Provide the (x, y) coordinate of the cell's center where the given text is located.  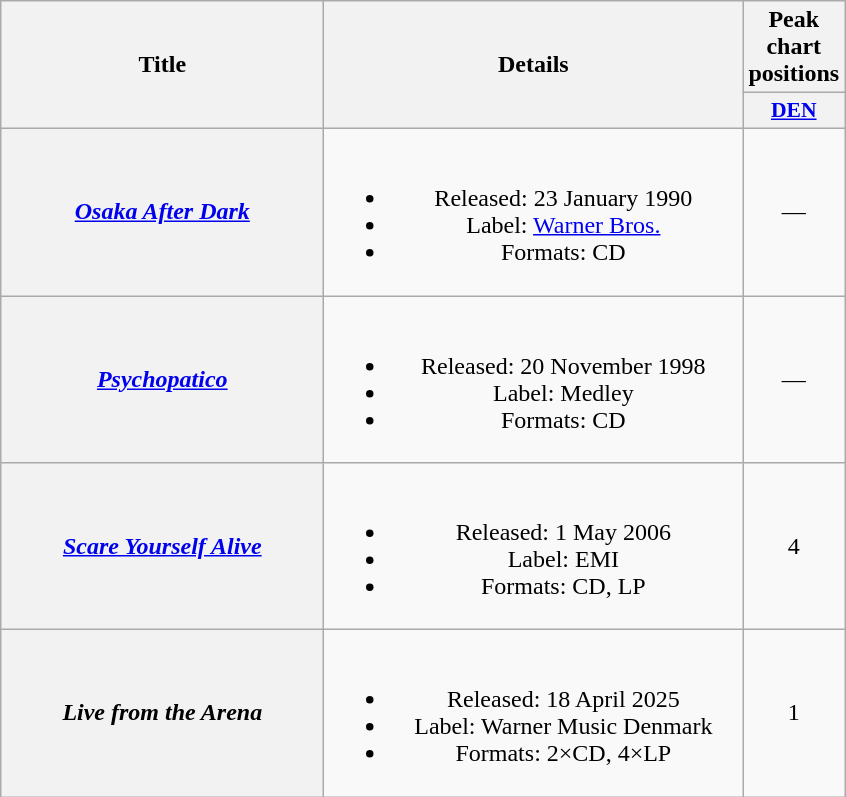
Released: 18 April 2025Label: Warner Music DenmarkFormats: 2×CD, 4×LP (534, 714)
Released: 23 January 1990Label: Warner Bros.Formats: CD (534, 212)
Osaka After Dark (162, 212)
1 (794, 714)
Title (162, 65)
Released: 1 May 2006Label: EMIFormats: CD, LP (534, 546)
4 (794, 546)
Peak chart positions (794, 47)
Details (534, 65)
Released: 20 November 1998Label: MedleyFormats: CD (534, 380)
Live from the Arena (162, 714)
DEN (794, 111)
Scare Yourself Alive (162, 546)
Psychopatico (162, 380)
